Pinpoint the cell where the given text exists, returning its (X, Y) midpoint coordinate. 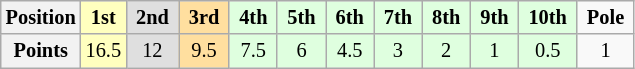
Pole (606, 17)
Points (41, 51)
3rd (204, 17)
5th (301, 17)
2nd (152, 17)
2 (446, 51)
9.5 (204, 51)
Position (41, 17)
8th (446, 17)
10th (547, 17)
0.5 (547, 51)
7.5 (253, 51)
7th (398, 17)
6th (350, 17)
3 (398, 51)
9th (494, 17)
4th (253, 17)
12 (152, 51)
6 (301, 51)
1st (104, 17)
4.5 (350, 51)
16.5 (104, 51)
